Detect which cell encompasses the target text, then output its [X, Y] center coordinate. 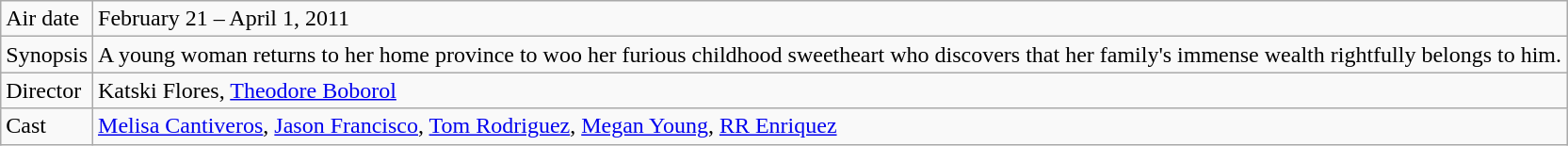
Katski Flores, Theodore Boborol [831, 90]
February 21 – April 1, 2011 [831, 19]
Air date [47, 19]
Synopsis [47, 55]
Cast [47, 126]
Director [47, 90]
Melisa Cantiveros, Jason Francisco, Tom Rodriguez, Megan Young, RR Enriquez [831, 126]
